Pinpoint the cell where the given text exists, returning its [X, Y] midpoint coordinate. 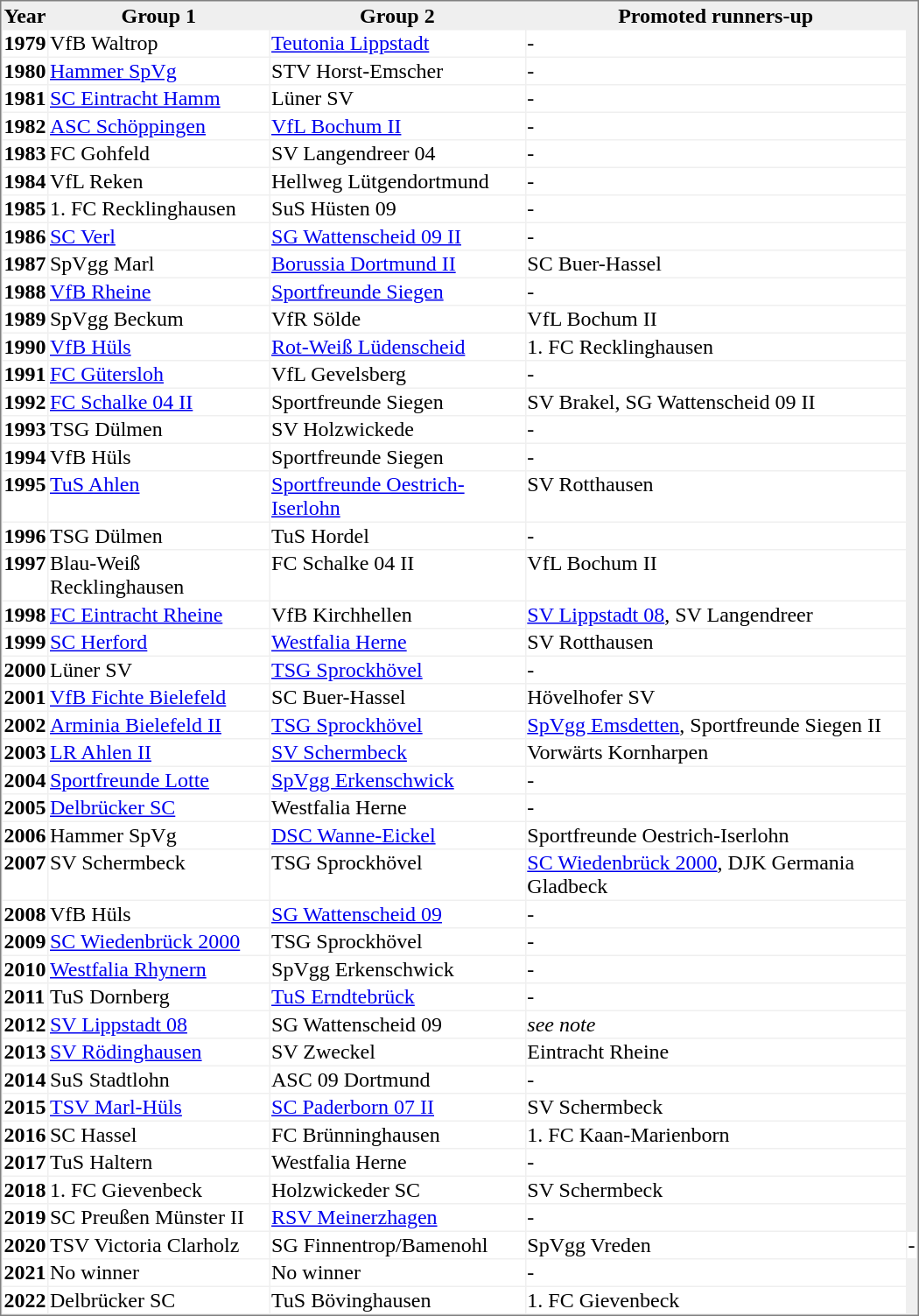
2004 [25, 780]
1979 [25, 43]
Westfalia Rhynern [159, 969]
VfB Fichte Bielefeld [159, 698]
2000 [25, 670]
Group 1 [159, 16]
1989 [25, 320]
ASC 09 Dortmund [397, 1080]
1997 [25, 574]
1995 [25, 496]
SV Holzwickede [397, 430]
SV Brakel, SG Wattenscheid 09 II [716, 402]
SV Zweckel [397, 1052]
Eintracht Rheine [716, 1052]
SpVgg Vreden [716, 1245]
1994 [25, 457]
2018 [25, 1190]
2010 [25, 969]
LR Ahlen II [159, 752]
2020 [25, 1245]
2014 [25, 1080]
1986 [25, 236]
2008 [25, 914]
ASC Schöppingen [159, 126]
SC Herford [159, 642]
1992 [25, 402]
SV Lippstadt 08, SV Langendreer [716, 615]
Hellweg Lütgendortmund [397, 181]
SG Finnentrop/Bamenohl [397, 1245]
TSV Victoria Clarholz [159, 1245]
1984 [25, 181]
Holzwickeder SC [397, 1190]
2012 [25, 1024]
FC Eintracht Rheine [159, 615]
1988 [25, 292]
VfB Rheine [159, 292]
TuS Dornberg [159, 997]
1983 [25, 153]
Sportfreunde Lotte [159, 780]
TSV Marl-Hüls [159, 1108]
TuS Haltern [159, 1162]
Arminia Bielefeld II [159, 725]
2015 [25, 1108]
2009 [25, 941]
FC Brünninghausen [397, 1135]
1985 [25, 209]
2021 [25, 1272]
SpVgg Beckum [159, 320]
TuS Ahlen [159, 496]
2022 [25, 1300]
2016 [25, 1135]
1998 [25, 615]
Promoted runners-up [716, 16]
SV Rödinghausen [159, 1052]
2001 [25, 698]
SC Eintracht Hamm [159, 99]
1991 [25, 374]
SV Langendreer 04 [397, 153]
Vorwärts Kornharpen [716, 752]
DSC Wanne-Eickel [397, 835]
1980 [25, 71]
SC Wiedenbrück 2000, DJK Germania Gladbeck [716, 874]
SC Wiedenbrück 2000 [159, 941]
Borussia Dortmund II [397, 264]
1996 [25, 536]
1981 [25, 99]
SuS Stadtlohn [159, 1080]
Hövelhofer SV [716, 698]
SC Verl [159, 236]
2013 [25, 1052]
VfL Reken [159, 181]
1987 [25, 264]
SpVgg Marl [159, 264]
1. FC Kaan-Marienborn [716, 1135]
TuS Bövinghausen [397, 1300]
SC Preußen Münster II [159, 1218]
2019 [25, 1218]
Teutonia Lippstadt [397, 43]
FC Gütersloh [159, 374]
2006 [25, 835]
2005 [25, 808]
1982 [25, 126]
2017 [25, 1162]
TuS Hordel [397, 536]
2011 [25, 997]
SC Hassel [159, 1135]
VfL Gevelsberg [397, 374]
1999 [25, 642]
2003 [25, 752]
SpVgg Emsdetten, Sportfreunde Siegen II [716, 725]
Rot-Weiß Lüdenscheid [397, 347]
VfR Sölde [397, 320]
2007 [25, 874]
1993 [25, 430]
2002 [25, 725]
SV Lippstadt 08 [159, 1024]
SuS Hüsten 09 [397, 209]
SC Paderborn 07 II [397, 1108]
Blau-Weiß Recklinghausen [159, 574]
VfB Waltrop [159, 43]
SG Wattenscheid 09 II [397, 236]
STV Horst-Emscher [397, 71]
VfB Kirchhellen [397, 615]
FC Gohfeld [159, 153]
RSV Meinerzhagen [397, 1218]
see note [716, 1024]
Year [25, 16]
1990 [25, 347]
Group 2 [397, 16]
TuS Erndtebrück [397, 997]
